From the cell containing the given text, extract its center point as (x, y) coordinate. 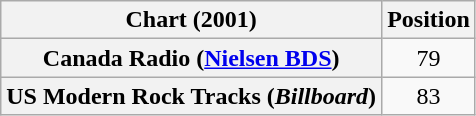
Chart (2001) (192, 20)
83 (429, 96)
79 (429, 58)
Position (429, 20)
US Modern Rock Tracks (Billboard) (192, 96)
Canada Radio (Nielsen BDS) (192, 58)
